Return (x, y) of the center of cell containing provided text 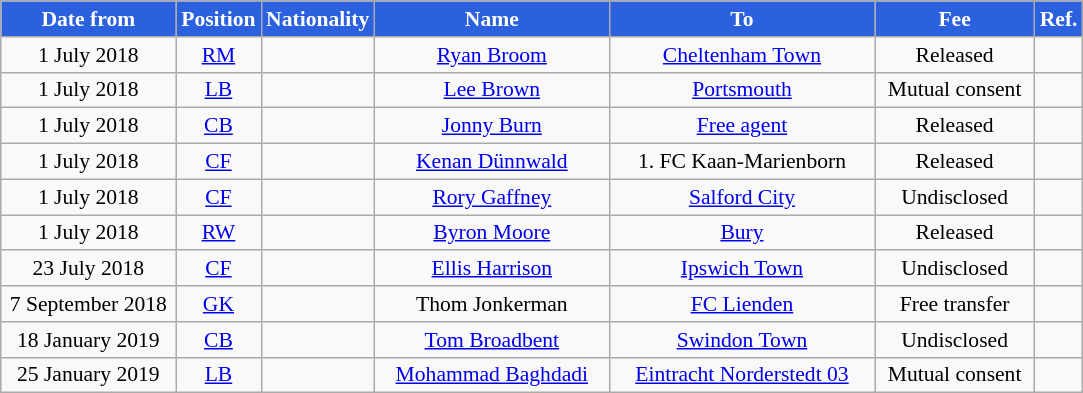
RM (218, 55)
Date from (88, 19)
Position (218, 19)
RW (218, 233)
Fee (955, 19)
7 September 2018 (88, 304)
Eintracht Norderstedt 03 (742, 375)
GK (218, 304)
1. FC Kaan-Marienborn (742, 162)
25 January 2019 (88, 375)
Bury (742, 233)
Ipswich Town (742, 269)
FC Lienden (742, 304)
Ellis Harrison (492, 269)
Tom Broadbent (492, 340)
Byron Moore (492, 233)
Nationality (318, 19)
Salford City (742, 197)
Free transfer (955, 304)
Portsmouth (742, 90)
Cheltenham Town (742, 55)
Kenan Dünnwald (492, 162)
Rory Gaffney (492, 197)
Ref. (1059, 19)
Name (492, 19)
Ryan Broom (492, 55)
18 January 2019 (88, 340)
23 July 2018 (88, 269)
Lee Brown (492, 90)
Thom Jonkerman (492, 304)
To (742, 19)
Swindon Town (742, 340)
Mohammad Baghdadi (492, 375)
Jonny Burn (492, 126)
Free agent (742, 126)
